From the cell containing the given text, extract its center point as [X, Y] coordinate. 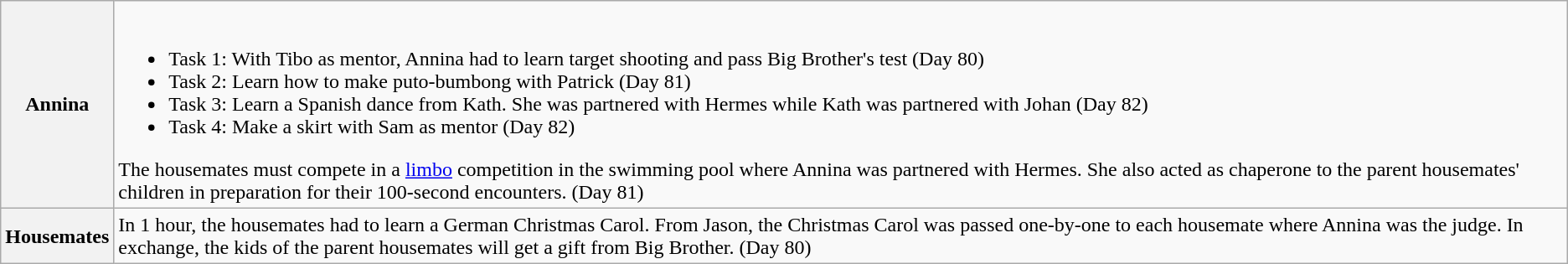
Annina [57, 105]
Housemates [57, 236]
